Identify which cell holds the provided text, then report its [X, Y] central coordinate. 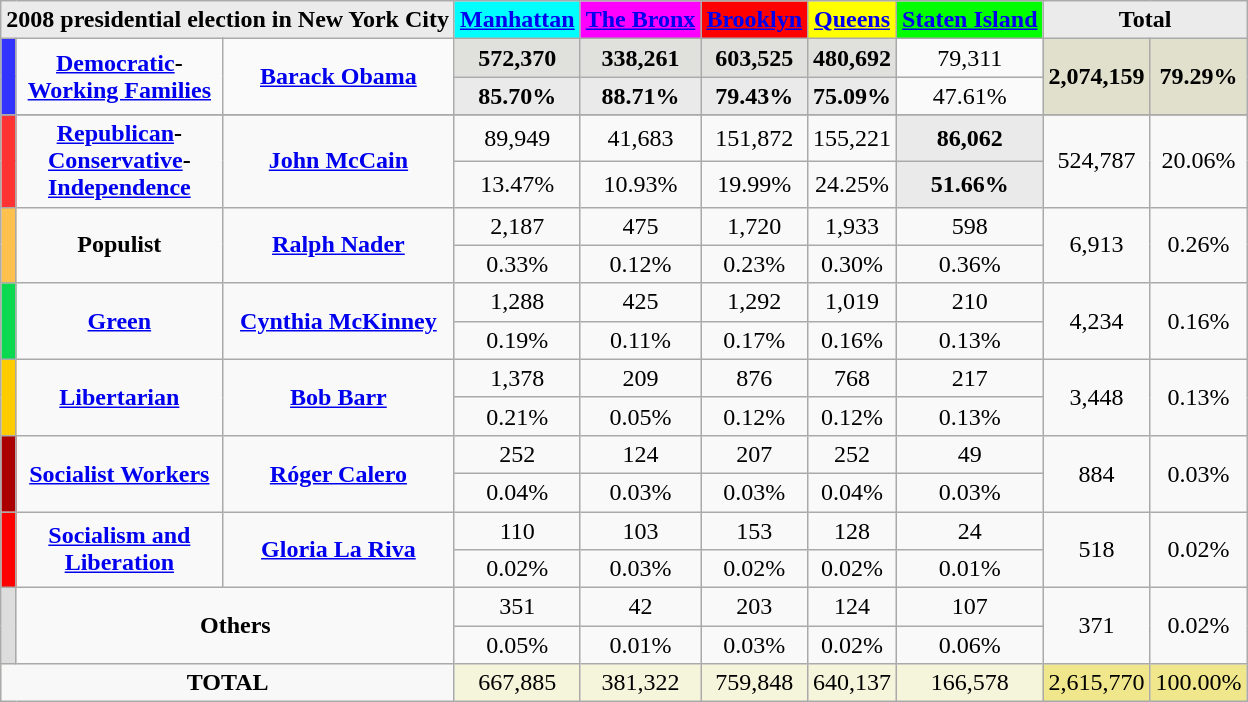
86,062 [970, 138]
Brooklyn [754, 20]
475 [640, 226]
155,221 [852, 138]
1,933 [852, 226]
Cynthia McKinney [338, 321]
The Bronx [640, 20]
Socialism and Liberation [119, 550]
0.26% [1198, 245]
572,370 [517, 58]
0.36% [970, 264]
128 [852, 531]
20.06% [1198, 161]
1,292 [754, 302]
Manhattan [517, 20]
217 [970, 378]
2,615,770 [1096, 683]
79.29% [1198, 77]
524,787 [1096, 161]
0.17% [754, 340]
Libertarian [119, 397]
110 [517, 531]
Green [119, 321]
13.47% [517, 184]
603,525 [754, 58]
Bob Barr [338, 397]
Ralph Nader [338, 245]
2008 presidential election in New York City [228, 20]
TOTAL [228, 683]
Total [1145, 20]
207 [754, 454]
351 [517, 607]
103 [640, 531]
166,578 [970, 683]
79.43% [754, 96]
19.99% [754, 184]
0.19% [517, 340]
0.33% [517, 264]
47.61% [970, 96]
Democratic-Working Families [119, 77]
41,683 [640, 138]
151,872 [754, 138]
1,288 [517, 302]
85.70% [517, 96]
2,074,159 [1096, 77]
518 [1096, 550]
Staten Island [970, 20]
667,885 [517, 683]
640,137 [852, 683]
209 [640, 378]
Gloria La Riva [338, 550]
876 [754, 378]
759,848 [754, 683]
3,448 [1096, 397]
1,720 [754, 226]
Barack Obama [338, 77]
0.06% [970, 645]
0.21% [517, 416]
6,913 [1096, 245]
24 [970, 531]
89,949 [517, 138]
1,019 [852, 302]
153 [754, 531]
768 [852, 378]
49 [970, 454]
0.11% [640, 340]
210 [970, 302]
42 [640, 607]
203 [754, 607]
107 [970, 607]
79,311 [970, 58]
425 [640, 302]
Populist [119, 245]
51.66% [970, 184]
371 [1096, 626]
Others [235, 626]
0.30% [852, 264]
Queens [852, 20]
88.71% [640, 96]
10.93% [640, 184]
2,187 [517, 226]
100.00% [1198, 683]
0.23% [754, 264]
Róger Calero [338, 473]
480,692 [852, 58]
884 [1096, 473]
338,261 [640, 58]
24.25% [852, 184]
1,378 [517, 378]
598 [970, 226]
Socialist Workers [119, 473]
John McCain [338, 161]
4,234 [1096, 321]
75.09% [852, 96]
Republican-Conservative-Independence [119, 161]
381,322 [640, 683]
